Identify which cell holds the provided text, then report its [x, y] central coordinate. 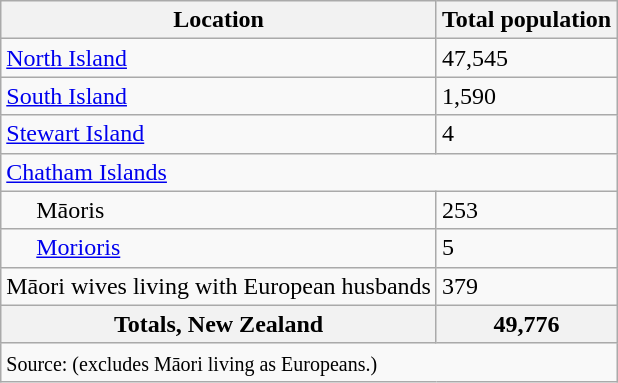
Total population [526, 20]
Māoris [219, 210]
South Island [219, 96]
4 [526, 134]
47,545 [526, 58]
253 [526, 210]
Chatham Islands [309, 172]
Stewart Island [219, 134]
Morioris [219, 248]
Source: (excludes Māori living as Europeans.) [309, 362]
Māori wives living with European husbands [219, 286]
Location [219, 20]
49,776 [526, 324]
North Island [219, 58]
Totals, New Zealand [219, 324]
1,590 [526, 96]
5 [526, 248]
379 [526, 286]
